Find where the given text appears and provide that cell's center as [x, y] coordinate. 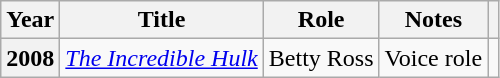
Year [30, 20]
Title [162, 20]
Voice role [434, 58]
2008 [30, 58]
Role [321, 20]
The Incredible Hulk [162, 58]
Betty Ross [321, 58]
Notes [434, 20]
